Identify which cell holds the provided text, then report its (x, y) central coordinate. 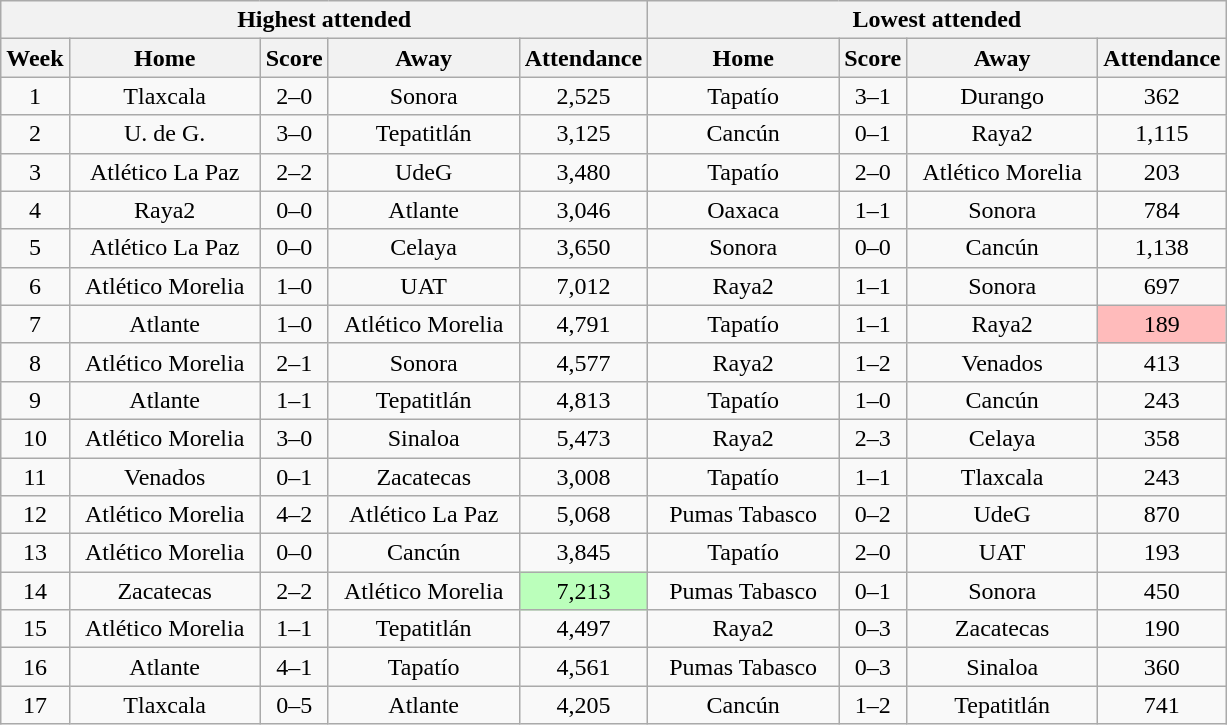
3,845 (583, 553)
2,525 (583, 96)
Lowest attended (937, 20)
189 (1162, 324)
15 (35, 629)
1,115 (1162, 134)
784 (1162, 210)
4–2 (294, 515)
4,497 (583, 629)
16 (35, 667)
3,125 (583, 134)
5,068 (583, 515)
697 (1162, 286)
4,577 (583, 362)
13 (35, 553)
10 (35, 438)
193 (1162, 553)
3–1 (873, 96)
U. de G. (164, 134)
5 (35, 248)
3 (35, 172)
17 (35, 705)
358 (1162, 438)
870 (1162, 515)
203 (1162, 172)
2–1 (294, 362)
Durango (1002, 96)
1,138 (1162, 248)
Oaxaca (744, 210)
741 (1162, 705)
4 (35, 210)
0–5 (294, 705)
9 (35, 400)
12 (35, 515)
413 (1162, 362)
3,480 (583, 172)
11 (35, 477)
3,650 (583, 248)
Highest attended (324, 20)
4,813 (583, 400)
7,012 (583, 286)
0–2 (873, 515)
4,205 (583, 705)
5,473 (583, 438)
190 (1162, 629)
362 (1162, 96)
8 (35, 362)
450 (1162, 591)
3,046 (583, 210)
7 (35, 324)
1 (35, 96)
360 (1162, 667)
3,008 (583, 477)
4,561 (583, 667)
6 (35, 286)
2–3 (873, 438)
4–1 (294, 667)
14 (35, 591)
2 (35, 134)
Week (35, 58)
7,213 (583, 591)
4,791 (583, 324)
